For the text-containing cell, return its midpoint in [X, Y] coordinate format. 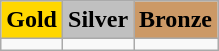
Bronze [176, 20]
Silver [98, 20]
Gold [32, 20]
